Output the [X, Y] coordinate of the center of the cell containing the given text.  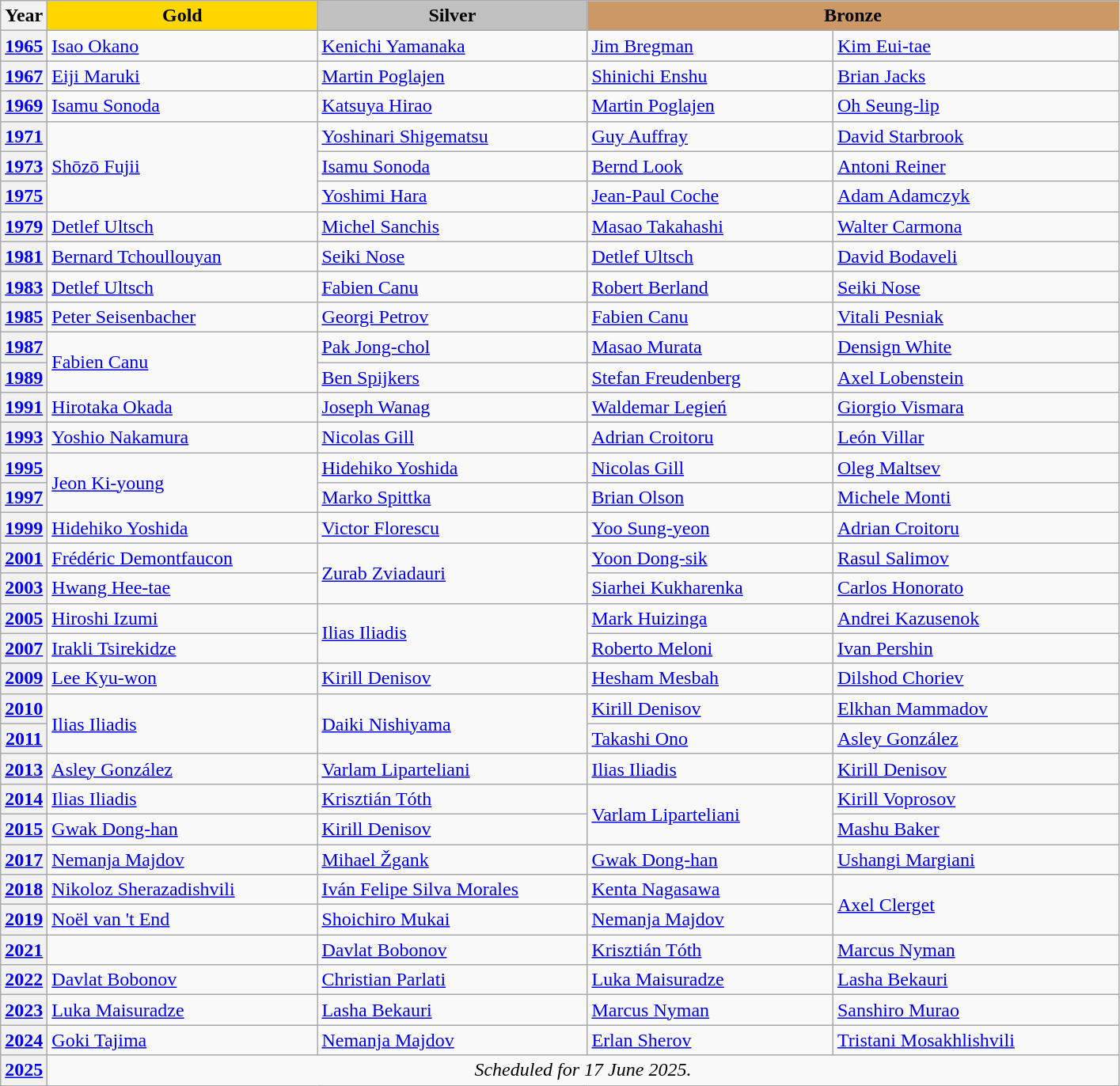
Takashi Ono [711, 739]
1967 [24, 76]
León Villar [975, 438]
Scheduled for 17 June 2025. [583, 1070]
2011 [24, 739]
David Bodaveli [975, 256]
2019 [24, 920]
1987 [24, 347]
Ivan Pershin [975, 648]
2021 [24, 950]
Erlan Sherov [711, 1040]
Year [24, 16]
Yoshio Nakamura [182, 438]
1969 [24, 106]
2018 [24, 890]
1989 [24, 378]
Michel Sanchis [453, 226]
Joseph Wanag [453, 408]
Jean-Paul Coche [711, 196]
Densign White [975, 347]
Irakli Tsirekidze [182, 648]
2010 [24, 708]
Stefan Freudenberg [711, 378]
Isao Okano [182, 46]
Bernard Tchoullouyan [182, 256]
Nikoloz Sherazadishvili [182, 890]
2003 [24, 588]
2007 [24, 648]
Brian Olson [711, 498]
2013 [24, 769]
Masao Takahashi [711, 226]
Zurab Zviadauri [453, 573]
Axel Clerget [975, 905]
Waldemar Legień [711, 408]
Jim Bregman [711, 46]
Silver [453, 16]
Hwang Hee-tae [182, 588]
Siarhei Kukharenka [711, 588]
Kenta Nagasawa [711, 890]
Roberto Meloni [711, 648]
2005 [24, 618]
2017 [24, 859]
Jeon Ki-young [182, 483]
1983 [24, 287]
Kim Eui-tae [975, 46]
Tristani Mosakhlishvili [975, 1040]
Andrei Kazusenok [975, 618]
2015 [24, 829]
Shinichi Enshu [711, 76]
1979 [24, 226]
1973 [24, 166]
1999 [24, 528]
Antoni Reiner [975, 166]
Rasul Salimov [975, 558]
Hesham Mesbah [711, 678]
Georgi Petrov [453, 317]
Eiji Maruki [182, 76]
Iván Felipe Silva Morales [453, 890]
Bernd Look [711, 166]
Gold [182, 16]
Ushangi Margiani [975, 859]
Daiki Nishiyama [453, 723]
Sanshiro Murao [975, 1010]
1965 [24, 46]
Yoo Sung-yeon [711, 528]
David Starbrook [975, 136]
Dilshod Choriev [975, 678]
Bronze [853, 16]
Kirill Voprosov [975, 799]
Walter Carmona [975, 226]
Goki Tajima [182, 1040]
1971 [24, 136]
Brian Jacks [975, 76]
Oh Seung-lip [975, 106]
Shoichiro Mukai [453, 920]
Noël van 't End [182, 920]
Masao Murata [711, 347]
Ben Spijkers [453, 378]
Guy Auffray [711, 136]
Axel Lobenstein [975, 378]
Mihael Žgank [453, 859]
Elkhan Mammadov [975, 708]
1991 [24, 408]
2023 [24, 1010]
2009 [24, 678]
Michele Monti [975, 498]
1985 [24, 317]
Katsuya Hirao [453, 106]
Mark Huizinga [711, 618]
2024 [24, 1040]
Giorgio Vismara [975, 408]
Kenichi Yamanaka [453, 46]
Victor Florescu [453, 528]
Lee Kyu-won [182, 678]
2022 [24, 980]
2025 [24, 1070]
2014 [24, 799]
Hirotaka Okada [182, 408]
Adam Adamczyk [975, 196]
Robert Berland [711, 287]
Hiroshi Izumi [182, 618]
1995 [24, 468]
Marko Spittka [453, 498]
2001 [24, 558]
1975 [24, 196]
Shōzō Fujii [182, 166]
Pak Jong-chol [453, 347]
Yoshinari Shigematsu [453, 136]
Frédéric Demontfaucon [182, 558]
Peter Seisenbacher [182, 317]
Yoon Dong-sik [711, 558]
Mashu Baker [975, 829]
1997 [24, 498]
Yoshimi Hara [453, 196]
Carlos Honorato [975, 588]
1981 [24, 256]
Vitali Pesniak [975, 317]
1993 [24, 438]
Oleg Maltsev [975, 468]
Christian Parlati [453, 980]
